Extract the (X, Y) coordinate from the center of the cell holding the provided text.  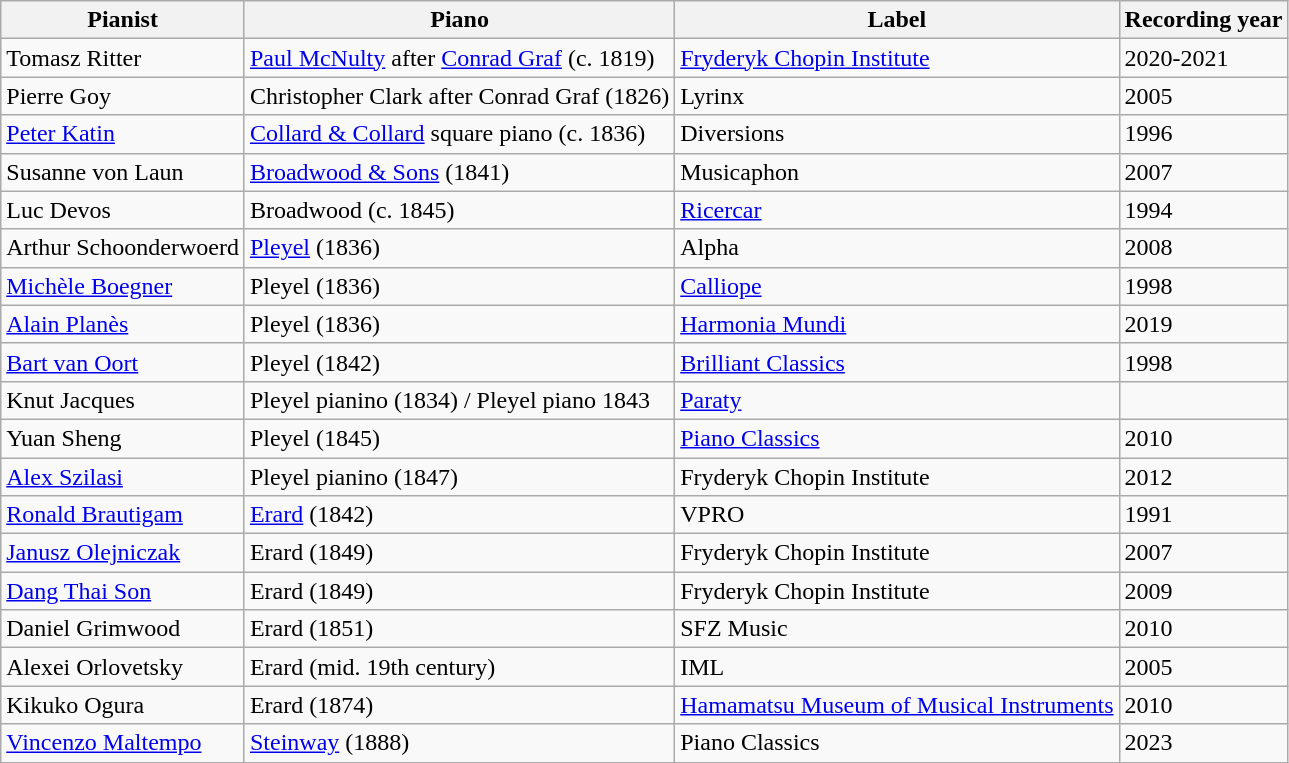
1996 (1204, 134)
Steinway (1888) (459, 743)
Arthur Schoonderwoerd (123, 248)
Label (897, 20)
Luc Devos (123, 210)
Christopher Clark after Conrad Graf (1826) (459, 96)
Pleyel pianino (1834) / Pleyel piano 1843 (459, 400)
Janusz Olejniczak (123, 553)
Knut Jacques (123, 400)
Broadwood & Sons (1841) (459, 172)
Pierre Goy (123, 96)
Bart van Oort (123, 362)
1991 (1204, 515)
Hamamatsu Museum of Musical Instruments (897, 705)
Paul McNulty after Conrad Graf (c. 1819) (459, 58)
Susanne von Laun (123, 172)
Pleyel pianino (1847) (459, 477)
Alexei Orlovetsky (123, 667)
Diversions (897, 134)
Daniel Grimwood (123, 629)
Ricercar (897, 210)
Erard (1851) (459, 629)
Erard (mid. 19th century) (459, 667)
2012 (1204, 477)
Collard & Collard square piano (c. 1836) (459, 134)
Harmonia Mundi (897, 324)
1994 (1204, 210)
Peter Katin (123, 134)
VPRO (897, 515)
2019 (1204, 324)
Brilliant Classics (897, 362)
Ronald Brautigam (123, 515)
Piano (459, 20)
Yuan Sheng (123, 438)
Musicaphon (897, 172)
2009 (1204, 591)
Tomasz Ritter (123, 58)
Pleyel (1842) (459, 362)
Lyrinx (897, 96)
Alpha (897, 248)
Calliope (897, 286)
Alex Szilasi (123, 477)
SFZ Music (897, 629)
Vincenzo Maltempo (123, 743)
Dang Thai Son (123, 591)
Erard (1874) (459, 705)
IML (897, 667)
2023 (1204, 743)
Michèle Boegner (123, 286)
2008 (1204, 248)
Pleyel (1845) (459, 438)
Erard (1842) (459, 515)
Paraty (897, 400)
2020-2021 (1204, 58)
Broadwood (c. 1845) (459, 210)
Pianist (123, 20)
Kikuko Ogura (123, 705)
Alain Planès (123, 324)
Recording year (1204, 20)
